Provide the (x, y) coordinate of the cell's center where the given text is located.  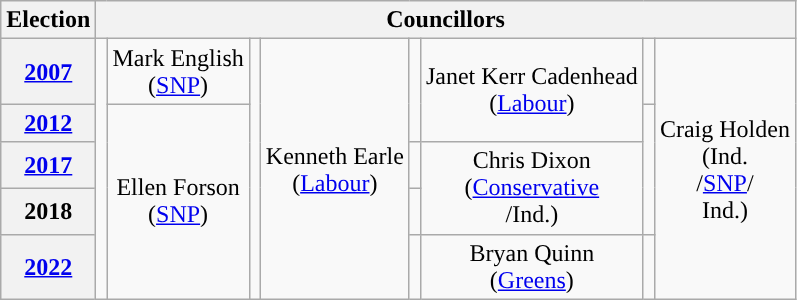
2012 (48, 123)
Kenneth Earle(Labour) (334, 169)
Mark English(SNP) (178, 72)
Chris Dixon(Conservative/Ind.) (532, 188)
Ellen Forson(SNP) (178, 202)
2022 (48, 266)
2017 (48, 165)
Janet Kerr Cadenhead(Labour) (532, 90)
Craig Holden(Ind./SNP/Ind.) (724, 169)
2018 (48, 211)
Election (48, 20)
Bryan Quinn(Greens) (532, 266)
2007 (48, 72)
Councillors (446, 20)
